Scan for the cell matching the given text and deliver its (X, Y) coordinate at center. 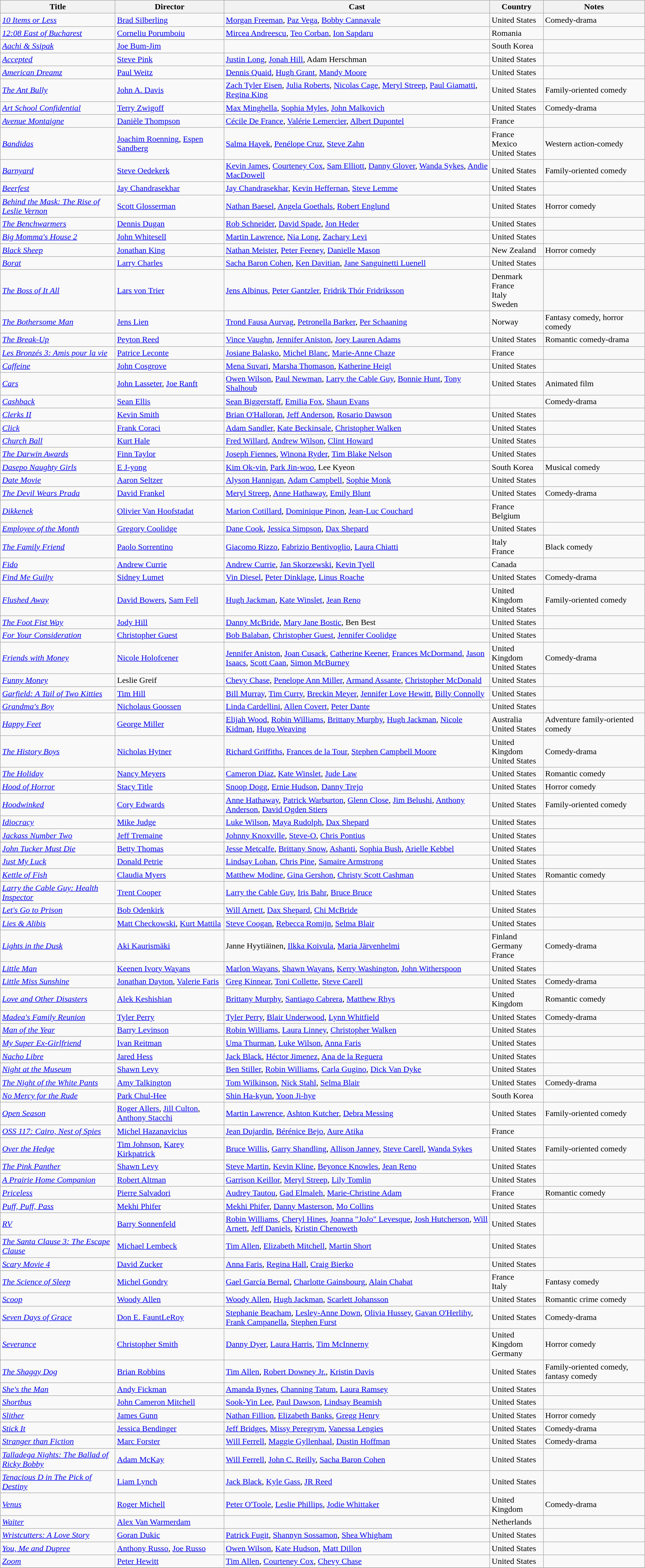
Alex Van Warmerdam (170, 1522)
Vin Diesel, Peter Dinklage, Linus Roache (357, 577)
Owen Wilson, Paul Newman, Larry the Cable Guy, Bonnie Hunt, Tony Shalhoub (357, 384)
The Darwin Awards (58, 454)
Les Bronzés 3: Amis pour la vie (58, 353)
Title (58, 7)
Andrew Currie (170, 564)
Alek Keshishian (170, 999)
Michel Gondry (170, 1282)
DenmarkFranceItalySweden (517, 290)
Woody Allen, Hugh Jackman, Scarlett Johansson (357, 1300)
Behind the Mask: The Rise of Leslie Vernon (58, 206)
John Tucker Must Die (58, 849)
Andrew Currie, Jan Skorzewski, Kevin Tyell (357, 564)
Goran Dukic (170, 1535)
Woody Allen (170, 1300)
Sook-Yin Lee, Paul Dawson, Lindsay Beamish (357, 1402)
Date Movie (58, 480)
Marion Cotillard, Dominique Pinon, Jean-Luc Couchard (357, 511)
Waiter (58, 1522)
Christopher Guest (170, 635)
Mena Suvari, Marsha Thomason, Katherine Heigl (357, 366)
Jack Black, Héctor Jimenez, Ana de la Reguera (357, 1056)
Giacomo Rizzo, Fabrizio Bentivoglio, Laura Chiatti (357, 546)
Kim Ok-vin, Park Jin-woo, Lee Kyeon (357, 467)
Morgan Freeman, Paz Vega, Bobby Cannavale (357, 20)
Stranger than Fiction (58, 1442)
Don E. FauntLeRoy (170, 1318)
Sacha Baron Cohen, Ken Davitian, Jane Sanguinetti Luenell (357, 263)
George Miller (170, 724)
Fido (58, 564)
Trent Cooper (170, 892)
Roger Allers, Jill Culton, Anthony Stacchi (170, 1114)
The Holiday (58, 774)
Slither (58, 1415)
Jens Albinus, Peter Gantzler, Fridrik Thór Fridriksson (357, 290)
Vince Vaughn, Jennifer Aniston, Joey Lauren Adams (357, 340)
Adventure family-oriented comedy (594, 724)
Clerks II (58, 414)
Romantic comedy-drama (594, 340)
Nathan Fillion, Elizabeth Banks, Gregg Henry (357, 1415)
Musical comedy (594, 467)
Little Miss Sunshine (58, 981)
Jackass Number Two (58, 836)
Night at the Museum (58, 1069)
The Santa Clause 3: The Escape Clause (58, 1246)
Open Season (58, 1114)
Audrey Tautou, Gad Elmaleh, Marie-Christine Adam (357, 1193)
Luke Wilson, Maya Rudolph, Dax Shepard (357, 822)
Andy Fickman (170, 1389)
Elijah Wood, Robin Williams, Brittany Murphy, Hugh Jackman, Nicole Kidman, Hugo Weaving (357, 724)
Tim Allen, Robert Downey Jr., Kristin Davis (357, 1371)
Bill Murray, Tim Curry, Breckin Meyer, Jennifer Love Hewitt, Billy Connolly (357, 693)
Black comedy (594, 546)
Brad Silberling (170, 20)
Mekhi Phifer, Danny Masterson, Mo Collins (357, 1206)
Kevin James, Courteney Cox, Sam Elliott, Danny Glover, Wanda Sykes, Andie MacDowell (357, 170)
Paul Weitz (170, 72)
RV (58, 1224)
Family-oriented comedy, fantasy comedy (594, 1371)
Country (517, 7)
Lies & Alibis (58, 923)
Nicholaus Goossen (170, 706)
Zach Tyler Eisen, Julia Roberts, Nicolas Cage, Meryl Streep, Paul Giamatti, Regina King (357, 90)
FranceItaly (517, 1282)
Robin Williams, Cheryl Hines, Joanna "JoJo" Levesque, Josh Hutcherson, Will Arnett, Jeff Daniels, Kristin Chenoweth (357, 1224)
Patrick Fugit, Shannyn Sossamon, Shea Whigham (357, 1535)
Scoop (58, 1300)
Martin Lawrence, Ashton Kutcher, Debra Messing (357, 1114)
Bob Balaban, Christopher Guest, Jennifer Coolidge (357, 635)
Alyson Hannigan, Adam Campbell, Sophie Monk (357, 480)
Beerfest (58, 188)
Little Man (58, 968)
John A. Davis (170, 90)
No Mercy for the Rude (58, 1096)
Trond Fausa Aurvag, Petronella Barker, Per Schaaning (357, 322)
Nicole Holofcener (170, 658)
Steve Oedekerk (170, 170)
Peter Hewitt (170, 1561)
Grandma's Boy (58, 706)
E J-yong (170, 467)
The History Boys (58, 751)
The Break-Up (58, 340)
Finn Taylor (170, 454)
Funny Money (58, 680)
Adam McKay (170, 1459)
Priceless (58, 1193)
Hoodwinked (58, 805)
Joachim Roenning, Espen Sandberg (170, 143)
Steve Martin, Kevin Kline, Beyonce Knowles, Jean Reno (357, 1167)
Uma Thurman, Luke Wilson, Anna Faris (357, 1043)
Fantasy comedy, horror comedy (594, 322)
Linda Cardellini, Allen Covert, Peter Dante (357, 706)
Tyler Perry, Blair Underwood, Lynn Whitfield (357, 1017)
United KingdomGermany (517, 1344)
Amy Talkington (170, 1083)
Black Sheep (58, 250)
The Devil Wears Prada (58, 493)
Bob Odenkirk (170, 910)
Ivan Reitman (170, 1043)
Severance (58, 1344)
The Ant Bully (58, 90)
Just My Luck (58, 862)
Jonathan Dayton, Valerie Faris (170, 981)
Jessica Bendinger (170, 1428)
Joseph Fiennes, Winona Ryder, Tim Blake Nelson (357, 454)
Matt Checkowski, Kurt Mattila (170, 923)
Aaron Seltzer (170, 480)
Garfield: A Tail of Two Kitties (58, 693)
David Bowers, Sam Fell (170, 600)
Brian Robbins (170, 1371)
Stephanie Beacham, Lesley-Anne Down, Olivia Hussey, Gavan O'Herlihy, Frank Campanella, Stephen Furst (357, 1318)
The Foot Fist Way (58, 622)
Josiane Balasko, Michel Blanc, Marie-Anne Chaze (357, 353)
10 Items or Less (58, 20)
Anne Hathaway, Patrick Warburton, Glenn Close, Jim Belushi, Anthony Anderson, David Ogden Stiers (357, 805)
Will Ferrell, Maggie Gyllenhaal, Dustin Hoffman (357, 1442)
Matthew Modine, Gina Gershon, Christy Scott Cashman (357, 875)
Click (58, 428)
For Your Consideration (58, 635)
Jack Black, Kyle Gass, JR Reed (357, 1482)
Owen Wilson, Kate Hudson, Matt Dillon (357, 1548)
Over the Hedge (58, 1149)
Marc Forster (170, 1442)
Max Minghella, Sophia Myles, John Malkovich (357, 108)
Happy Feet (58, 724)
Zoom (58, 1561)
Canada (517, 564)
Donald Petrie (170, 862)
Danny Dyer, Laura Harris, Tim McInnerny (357, 1344)
Romania (517, 33)
Jared Hess (170, 1056)
Bandidas (58, 143)
ItalyFrance (517, 546)
Jeff Bridges, Missy Peregrym, Vanessa Lengies (357, 1428)
Director (170, 7)
Dane Cook, Jessica Simpson, Dax Shepard (357, 529)
Martin Lawrence, Nia Long, Zachary Levi (357, 237)
Dennis Dugan (170, 224)
Jay Chandrasekhar (170, 188)
Scary Movie 4 (58, 1264)
David Zucker (170, 1264)
Western action-comedy (594, 143)
New Zealand (517, 250)
Michel Hazanavicius (170, 1131)
Shortbus (58, 1402)
Caffeine (58, 366)
FranceBelgium (517, 511)
Pierre Salvadori (170, 1193)
Greg Kinnear, Toni Collette, Steve Carell (357, 981)
Romantic crime comedy (594, 1300)
The Science of Sleep (58, 1282)
Seven Days of Grace (58, 1318)
Gregory Coolidge (170, 529)
Cameron Diaz, Kate Winslet, Jude Law (357, 774)
Tom Wilkinson, Nick Stahl, Selma Blair (357, 1083)
Employee of the Month (58, 529)
Wristcutters: A Love Story (58, 1535)
Cory Edwards (170, 805)
Roger Michell (170, 1504)
Aki Kaurismäki (170, 946)
Rob Schneider, David Spade, Jon Heder (357, 224)
John Cameron Mitchell (170, 1402)
Frank Coraci (170, 428)
Shin Ha-kyun, Yoon Ji-hye (357, 1096)
Sidney Lumet (170, 577)
Patrice Leconte (170, 353)
Cécile De France, Valérie Lemercier, Albert Dupontel (357, 121)
Hood of Horror (58, 787)
Joe Bum-Jim (170, 46)
Nicholas Hytner (170, 751)
Keenen Ivory Wayans (170, 968)
Anthony Russo, Joe Russo (170, 1548)
Danny McBride, Mary Jane Bostic, Ben Best (357, 622)
Mircea Andreescu, Teo Corban, Ion Sapdaru (357, 33)
Lars von Trier (170, 290)
Terry Zwigoff (170, 108)
Talladega Nights: The Ballad of Ricky Bobby (58, 1459)
Tim Allen, Courteney Cox, Chevy Chase (357, 1561)
Cashback (58, 401)
Steve Pink (170, 59)
Tim Johnson, Karey Kirkpatrick (170, 1149)
Avenue Montaigne (58, 121)
David Frankel (170, 493)
Notes (594, 7)
James Gunn (170, 1415)
Justin Long, Jonah Hill, Adam Herschman (357, 59)
Norway (517, 322)
A Prairie Home Companion (58, 1180)
Leslie Greif (170, 680)
Snoop Dogg, Ernie Hudson, Danny Trejo (357, 787)
Tenacious D in The Pick of Destiny (58, 1482)
Olivier Van Hoofstadat (170, 511)
Paolo Sorrentino (170, 546)
Tyler Perry (170, 1017)
Richard Griffiths, Frances de la Tour, Stephen Campbell Moore (357, 751)
Robin Williams, Laura Linney, Christopher Walken (357, 1030)
Bruce Willis, Garry Shandling, Allison Janney, Steve Carell, Wanda Sykes (357, 1149)
Netherlands (517, 1522)
Jonathan King (170, 250)
My Super Ex-Girlfriend (58, 1043)
The Pink Panther (58, 1167)
Meryl Streep, Anne Hathaway, Emily Blunt (357, 493)
Corneliu Porumboiu (170, 33)
The Night of the White Pants (58, 1083)
The Bothersome Man (58, 322)
Barry Levinson (170, 1030)
John Whitesell (170, 237)
Art School Confidential (58, 108)
Dennis Quaid, Hugh Grant, Mandy Moore (357, 72)
Nathan Meister, Peter Feeney, Danielle Mason (357, 250)
Fantasy comedy (594, 1282)
Jean Dujardin, Bérénice Bejo, Aure Atika (357, 1131)
Mekhi Phifer (170, 1206)
Hugh Jackman, Kate Winslet, Jean Reno (357, 600)
The Benchwarmers (58, 224)
Accepted (58, 59)
Jody Hill (170, 622)
Garrison Keillor, Meryl Streep, Lily Tomlin (357, 1180)
Animated film (594, 384)
Nacho Libre (58, 1056)
OSS 117: Cairo, Nest of Spies (58, 1131)
Madea's Family Reunion (58, 1017)
FranceMexicoUnited States (517, 143)
Puff, Puff, Pass (58, 1206)
Steve Coogan, Rebecca Romijn, Selma Blair (357, 923)
Chevy Chase, Penelope Ann Miller, Armand Assante, Christopher McDonald (357, 680)
Danièle Thompson (170, 121)
Aachi & Ssipak (58, 46)
Venus (58, 1504)
Let's Go to Prison (58, 910)
12:08 East of Bucharest (58, 33)
Dikkenek (58, 511)
Jennifer Aniston, Joan Cusack, Catherine Keener, Frances McDormand, Jason Isaacs, Scott Caan, Simon McBurney (357, 658)
Sean Biggerstaff, Emilia Fox, Shaun Evans (357, 401)
John Cosgrove (170, 366)
Peter O'Toole, Leslie Phillips, Jodie Whittaker (357, 1504)
Stacy Title (170, 787)
Brittany Murphy, Santiago Cabrera, Matthew Rhys (357, 999)
Big Momma's House 2 (58, 237)
Salma Hayek, Penélope Cruz, Steve Zahn (357, 143)
Cast (357, 7)
Church Ball (58, 441)
Tim Allen, Elizabeth Mitchell, Martin Short (357, 1246)
Larry the Cable Guy, Iris Bahr, Bruce Bruce (357, 892)
You, Me and Dupree (58, 1548)
Kurt Hale (170, 441)
Barry Sonnenfeld (170, 1224)
Park Chul-Hee (170, 1096)
Tim Hill (170, 693)
Peyton Reed (170, 340)
Nathan Baesel, Angela Goethals, Robert Englund (357, 206)
Man of the Year (58, 1030)
Johnny Knoxville, Steve-O, Chris Pontius (357, 836)
Flushed Away (58, 600)
Lindsay Lohan, Chris Pine, Samaire Armstrong (357, 862)
Ben Stiller, Robin Williams, Carla Gugino, Dick Van Dyke (357, 1069)
Jesse Metcalfe, Brittany Snow, Ashanti, Sophia Bush, Arielle Kebbel (357, 849)
Larry the Cable Guy: Health Inspector (58, 892)
Adam Sandler, Kate Beckinsale, Christopher Walken (357, 428)
Robert Altman (170, 1180)
Will Ferrell, John C. Reilly, Sacha Baron Cohen (357, 1459)
Larry Charles (170, 263)
Stick It (58, 1428)
Love and Other Disasters (58, 999)
The Boss of It All (58, 290)
Friends with Money (58, 658)
Mike Judge (170, 822)
Jeff Tremaine (170, 836)
Liam Lynch (170, 1482)
Claudia Myers (170, 875)
Dasepo Naughty Girls (58, 467)
Christopher Smith (170, 1344)
Jay Chandrasekhar, Kevin Heffernan, Steve Lemme (357, 188)
American Dreamz (58, 72)
Borat (58, 263)
Janne Hyytiäinen, Ilkka Koivula, Maria Järvenhelmi (357, 946)
Marlon Wayans, Shawn Wayans, Kerry Washington, John Witherspoon (357, 968)
Betty Thomas (170, 849)
Find Me Guilty (58, 577)
Amanda Bynes, Channing Tatum, Laura Ramsey (357, 1389)
Barnyard (58, 170)
The Family Friend (58, 546)
Fred Willard, Andrew Wilson, Clint Howard (357, 441)
Idiocracy (58, 822)
Anna Faris, Regina Hall, Craig Bierko (357, 1264)
Nancy Meyers (170, 774)
The Shaggy Dog (58, 1371)
Jens Lien (170, 322)
She's the Man (58, 1389)
AustraliaUnited States (517, 724)
John Lasseter, Joe Ranft (170, 384)
FinlandGermanyFrance (517, 946)
Kevin Smith (170, 414)
Kettle of Fish (58, 875)
Lights in the Dusk (58, 946)
Brian O'Halloran, Jeff Anderson, Rosario Dawson (357, 414)
Michael Lembeck (170, 1246)
Gael García Bernal, Charlotte Gainsbourg, Alain Chabat (357, 1282)
Cars (58, 384)
Sean Ellis (170, 401)
Will Arnett, Dax Shepard, Chi McBride (357, 910)
Scott Glosserman (170, 206)
